Find where the given text appears and provide that cell's center as [x, y] coordinate. 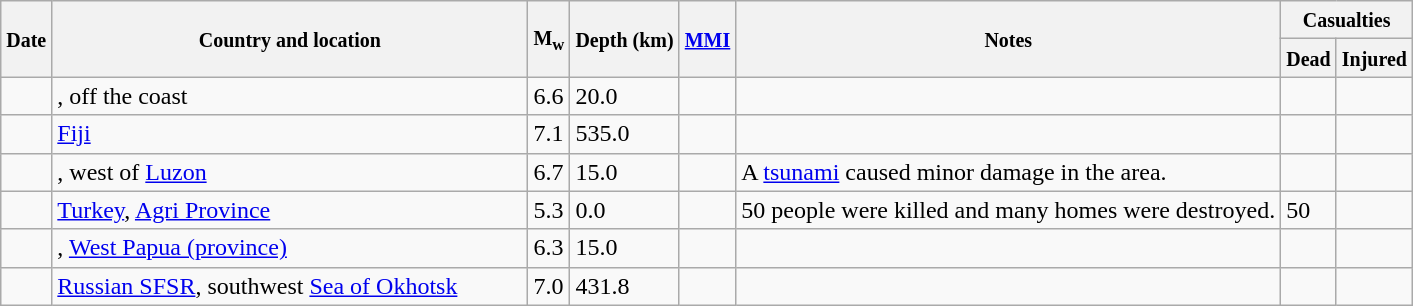
Injured [1374, 58]
A tsunami caused minor damage in the area. [1008, 172]
, off the coast [290, 96]
6.6 [549, 96]
7.0 [549, 286]
535.0 [624, 134]
6.7 [549, 172]
Casualties [1347, 20]
Depth (km) [624, 39]
MMI [708, 39]
0.0 [624, 210]
Date [26, 39]
Turkey, Agri Province [290, 210]
50 people were killed and many homes were destroyed. [1008, 210]
Mw [549, 39]
Country and location [290, 39]
Russian SFSR, southwest Sea of Okhotsk [290, 286]
, West Papua (province) [290, 248]
Dead [1309, 58]
, west of Luzon [290, 172]
50 [1309, 210]
Fiji [290, 134]
5.3 [549, 210]
6.3 [549, 248]
Notes [1008, 39]
7.1 [549, 134]
431.8 [624, 286]
20.0 [624, 96]
